Return the (x, y) coordinate for the center point of the cell that contains the specified text.  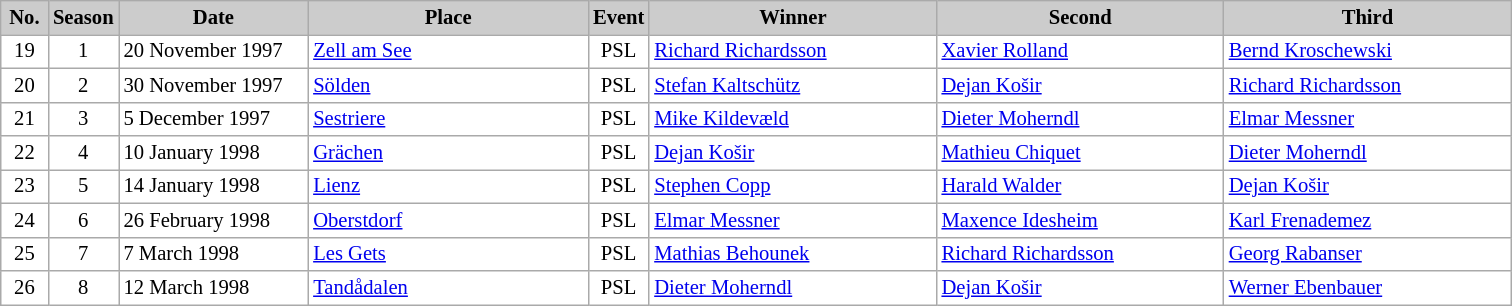
Oberstdorf (448, 220)
3 (83, 119)
5 (83, 186)
Second (1080, 17)
23 (24, 186)
20 November 1997 (213, 51)
Lienz (448, 186)
Zell am See (448, 51)
19 (24, 51)
Sölden (448, 85)
Georg Rabanser (1368, 254)
26 (24, 287)
Winner (792, 17)
Stephen Copp (792, 186)
Season (83, 17)
12 March 1998 (213, 287)
30 November 1997 (213, 85)
Xavier Rolland (1080, 51)
26 February 1998 (213, 220)
21 (24, 119)
Event (618, 17)
Harald Walder (1080, 186)
14 January 1998 (213, 186)
Werner Ebenbauer (1368, 287)
2 (83, 85)
Third (1368, 17)
Sestriere (448, 119)
Bernd Kroschewski (1368, 51)
20 (24, 85)
Grächen (448, 153)
Tandådalen (448, 287)
Mathias Behounek (792, 254)
5 December 1997 (213, 119)
4 (83, 153)
Stefan Kaltschütz (792, 85)
Les Gets (448, 254)
10 January 1998 (213, 153)
25 (24, 254)
22 (24, 153)
7 March 1998 (213, 254)
No. (24, 17)
7 (83, 254)
Date (213, 17)
Mike Kildevæld (792, 119)
6 (83, 220)
Place (448, 17)
8 (83, 287)
24 (24, 220)
Mathieu Chiquet (1080, 153)
Maxence Idesheim (1080, 220)
1 (83, 51)
Karl Frenademez (1368, 220)
